Search for the cell housing the specified text and yield its (X, Y) center coordinate. 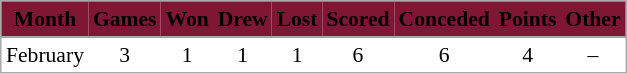
Conceded (444, 20)
Drew (242, 20)
Games (124, 20)
Month (46, 20)
3 (124, 55)
Scored (358, 20)
February (46, 55)
Won (187, 20)
Other (593, 20)
Lost (297, 20)
4 (528, 55)
Points (528, 20)
– (593, 55)
